Locate the cell with the specified text and output its [x, y] center coordinate. 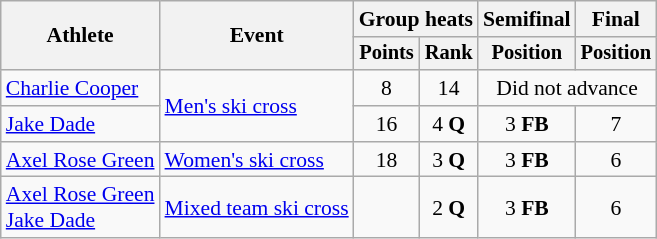
Charlie Cooper [80, 88]
Semifinal [527, 19]
Group heats [416, 19]
Jake Dade [80, 124]
3 Q [448, 160]
7 [616, 124]
Event [257, 36]
16 [387, 124]
Rank [448, 54]
18 [387, 160]
Axel Rose GreenJake Dade [80, 208]
4 Q [448, 124]
Final [616, 19]
Women's ski cross [257, 160]
Axel Rose Green [80, 160]
Men's ski cross [257, 106]
Athlete [80, 36]
8 [387, 88]
Points [387, 54]
14 [448, 88]
2 Q [448, 208]
Mixed team ski cross [257, 208]
Did not advance [567, 88]
